Extract the (x, y) coordinate from the center of the cell holding the provided text.  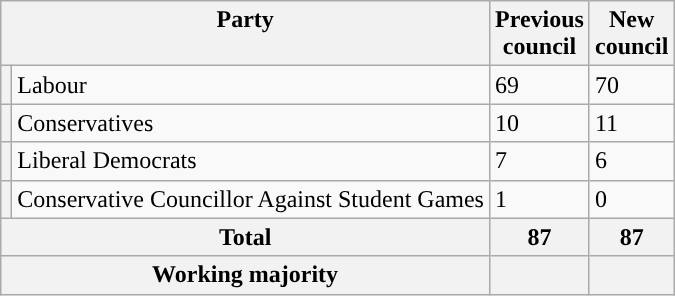
New council (631, 34)
Previous council (539, 34)
Working majority (246, 275)
70 (631, 85)
Labour (251, 85)
Liberal Democrats (251, 161)
Conservative Councillor Against Student Games (251, 199)
Total (246, 237)
Party (246, 34)
Conservatives (251, 123)
6 (631, 161)
11 (631, 123)
7 (539, 161)
1 (539, 199)
10 (539, 123)
0 (631, 199)
69 (539, 85)
